Locate the cell with the specified text and output its [x, y] center coordinate. 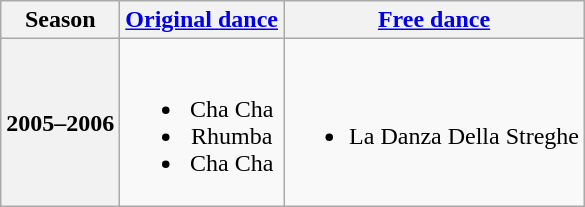
Cha ChaRhumbaCha Cha [202, 122]
Free dance [434, 20]
La Danza Della Streghe [434, 122]
Season [60, 20]
Original dance [202, 20]
2005–2006 [60, 122]
